Extract the [X, Y] coordinate from the center of the cell holding the provided text.  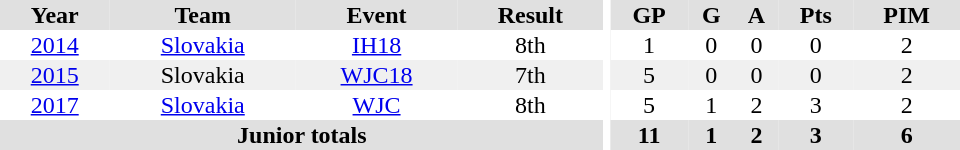
PIM [906, 15]
Result [530, 15]
2014 [54, 45]
Year [54, 15]
Junior totals [302, 135]
G [712, 15]
Pts [816, 15]
Team [202, 15]
WJC18 [376, 75]
7th [530, 75]
6 [906, 135]
IH18 [376, 45]
WJC [376, 105]
GP [649, 15]
Event [376, 15]
A [757, 15]
2015 [54, 75]
11 [649, 135]
2017 [54, 105]
